Capture the cell that displays the provided text and extract its [x, y] central coordinate. 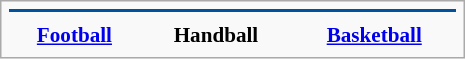
Football [74, 35]
Handball [216, 35]
Basketball [374, 35]
